For the text-containing cell, return its midpoint in (x, y) coordinate format. 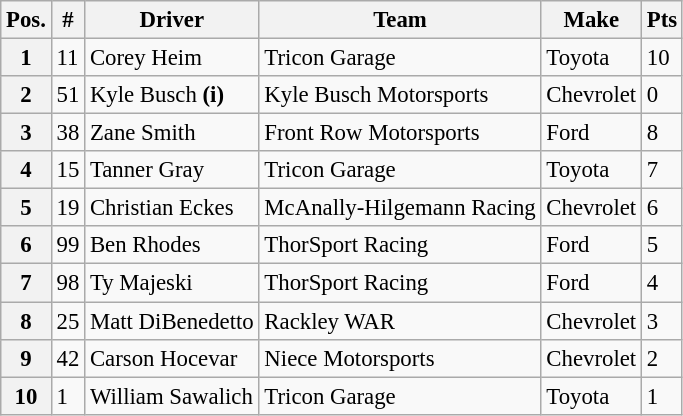
Christian Eckes (172, 208)
Kyle Busch (i) (172, 95)
McAnally-Hilgemann Racing (400, 208)
Pos. (26, 20)
Zane Smith (172, 133)
Ty Majeski (172, 283)
38 (68, 133)
Front Row Motorsports (400, 133)
Niece Motorsports (400, 358)
William Sawalich (172, 396)
9 (26, 358)
99 (68, 245)
Carson Hocevar (172, 358)
Ben Rhodes (172, 245)
Driver (172, 20)
25 (68, 321)
Team (400, 20)
15 (68, 170)
11 (68, 58)
Tanner Gray (172, 170)
Matt DiBenedetto (172, 321)
Corey Heim (172, 58)
98 (68, 283)
Make (591, 20)
0 (662, 95)
Rackley WAR (400, 321)
Pts (662, 20)
51 (68, 95)
19 (68, 208)
42 (68, 358)
# (68, 20)
Kyle Busch Motorsports (400, 95)
